Output the (X, Y) coordinate of the center of the cell containing the given text.  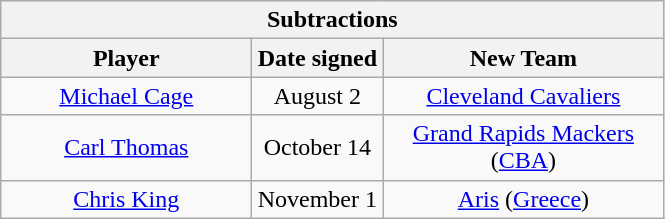
Chris King (126, 199)
October 14 (318, 148)
Date signed (318, 58)
Grand Rapids Mackers (CBA) (524, 148)
Cleveland Cavaliers (524, 96)
Player (126, 58)
Carl Thomas (126, 148)
November 1 (318, 199)
Michael Cage (126, 96)
Subtractions (332, 20)
August 2 (318, 96)
Aris (Greece) (524, 199)
New Team (524, 58)
